Output the [x, y] coordinate of the center of the cell containing the given text.  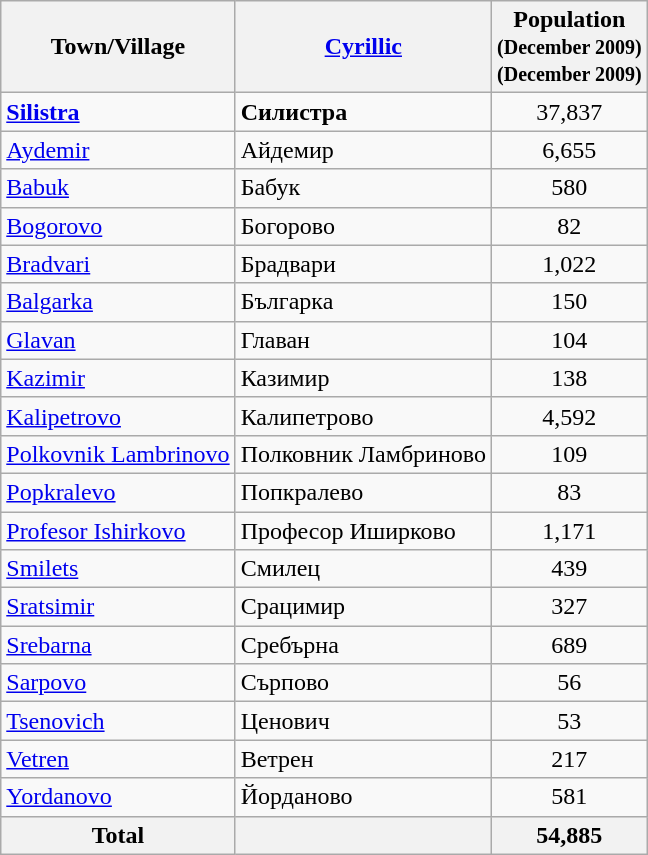
Sarpovo [118, 683]
Vetren [118, 759]
Cyrillic [363, 47]
217 [570, 759]
Бабук [363, 188]
Силистра [363, 112]
Sratsimir [118, 607]
150 [570, 302]
Popkralevo [118, 492]
37,837 [570, 112]
Калипетрово [363, 416]
Tsenovich [118, 721]
Yordanovo [118, 797]
Богорово [363, 226]
Profesor Ishirkovo [118, 531]
Ветрен [363, 759]
Total [118, 835]
54,885 [570, 835]
Казимир [363, 378]
Брадвари [363, 264]
Срацимир [363, 607]
Попкралево [363, 492]
Babuk [118, 188]
6,655 [570, 150]
Silistra [118, 112]
Aydemir [118, 150]
4,592 [570, 416]
Сребърна [363, 645]
56 [570, 683]
327 [570, 607]
Kazimir [118, 378]
Главан [363, 340]
Bradvari [118, 264]
Айдемир [363, 150]
Population(December 2009)(December 2009) [570, 47]
109 [570, 454]
Srebarna [118, 645]
53 [570, 721]
Smilets [118, 569]
Polkovnik Lambrinovo [118, 454]
Bogorovo [118, 226]
1,022 [570, 264]
104 [570, 340]
Полковник Ламбриново [363, 454]
Професор Иширково [363, 531]
Balgarka [118, 302]
Ценович [363, 721]
580 [570, 188]
82 [570, 226]
Йорданово [363, 797]
138 [570, 378]
Българка [363, 302]
Town/Village [118, 47]
Смилец [363, 569]
Glavan [118, 340]
Сърпово [363, 683]
1,171 [570, 531]
689 [570, 645]
Kalipetrovo [118, 416]
439 [570, 569]
83 [570, 492]
581 [570, 797]
